Identify which cell holds the provided text, then report its (X, Y) central coordinate. 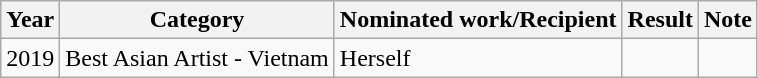
Year (30, 20)
Category (197, 20)
Nominated work/Recipient (478, 20)
Note (728, 20)
Best Asian Artist - Vietnam (197, 58)
2019 (30, 58)
Result (660, 20)
Herself (478, 58)
